Determine the (X, Y) coordinate at the center of the cell enclosing the given text.  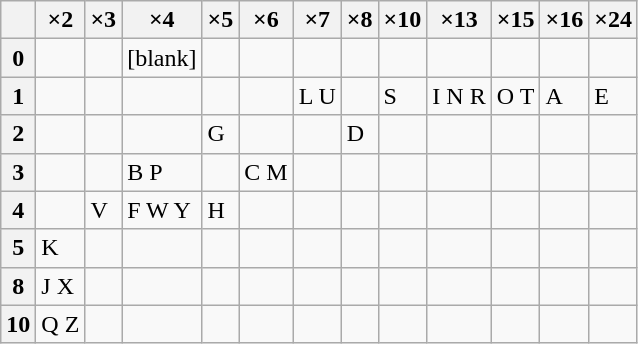
J X (60, 286)
0 (18, 58)
×13 (459, 20)
5 (18, 248)
×7 (317, 20)
×2 (60, 20)
C M (266, 172)
O T (516, 96)
×4 (162, 20)
[blank] (162, 58)
I N R (459, 96)
E (614, 96)
H (220, 210)
×8 (360, 20)
B P (162, 172)
×5 (220, 20)
2 (18, 134)
F W Y (162, 210)
K (60, 248)
×24 (614, 20)
G (220, 134)
4 (18, 210)
A (564, 96)
S (402, 96)
D (360, 134)
×15 (516, 20)
×16 (564, 20)
3 (18, 172)
8 (18, 286)
1 (18, 96)
×10 (402, 20)
×6 (266, 20)
Q Z (60, 324)
10 (18, 324)
V (104, 210)
L U (317, 96)
×3 (104, 20)
